Locate the cell with the specified text and output its (X, Y) center coordinate. 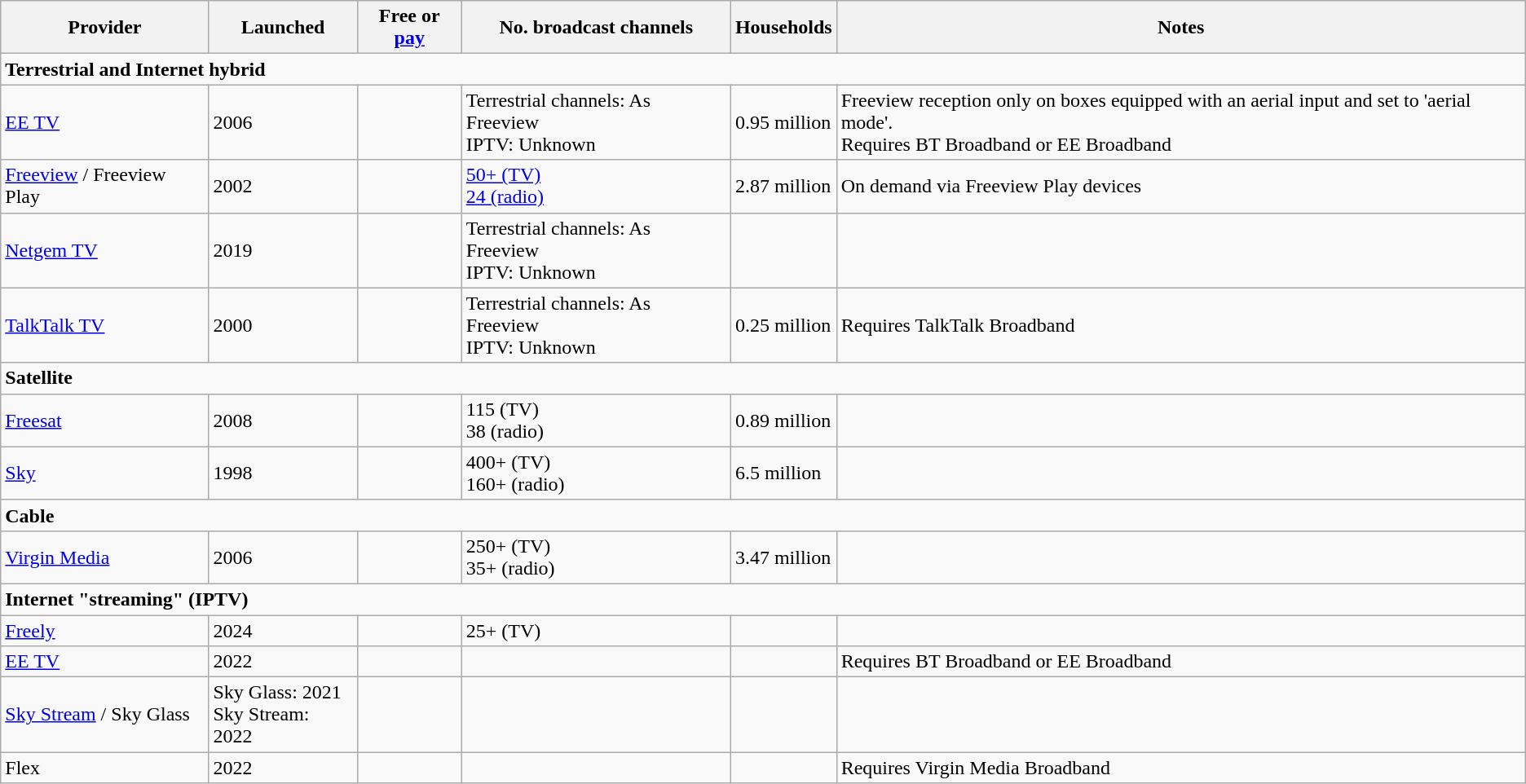
0.25 million (783, 325)
Freely (104, 630)
0.95 million (783, 122)
Requires BT Broadband or EE Broadband (1180, 662)
Netgem TV (104, 250)
Requires Virgin Media Broadband (1180, 768)
On demand via Freeview Play devices (1180, 186)
Satellite (763, 378)
25+ (TV) (596, 630)
No. broadcast channels (596, 28)
2002 (283, 186)
Sky Glass: 2021Sky Stream: 2022 (283, 715)
Free or pay (409, 28)
3.47 million (783, 557)
Flex (104, 768)
2.87 million (783, 186)
2000 (283, 325)
2024 (283, 630)
Sky Stream / Sky Glass (104, 715)
50+ (TV)24 (radio) (596, 186)
0.89 million (783, 421)
Launched (283, 28)
2019 (283, 250)
250+ (TV)35+ (radio) (596, 557)
Households (783, 28)
Sky (104, 473)
Freesat (104, 421)
400+ (TV)160+ (radio) (596, 473)
Freeview / Freeview Play (104, 186)
Virgin Media (104, 557)
6.5 million (783, 473)
1998 (283, 473)
115 (TV)38 (radio) (596, 421)
Cable (763, 515)
Notes (1180, 28)
Freeview reception only on boxes equipped with an aerial input and set to 'aerial mode'.Requires BT Broadband or EE Broadband (1180, 122)
Provider (104, 28)
Internet "streaming" (IPTV) (763, 599)
2008 (283, 421)
Terrestrial and Internet hybrid (763, 69)
Requires TalkTalk Broadband (1180, 325)
TalkTalk TV (104, 325)
